Detect which cell encompasses the target text, then output its [x, y] center coordinate. 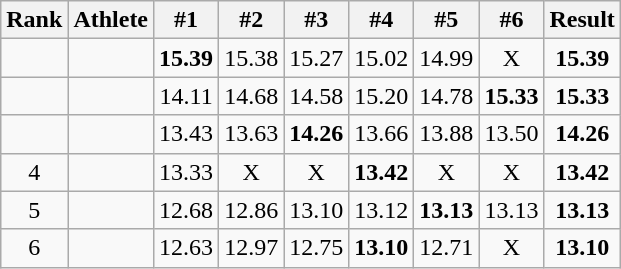
14.99 [446, 58]
15.02 [382, 58]
6 [34, 248]
13.66 [382, 134]
5 [34, 210]
14.58 [316, 96]
Result [582, 20]
12.86 [252, 210]
13.33 [186, 172]
#4 [382, 20]
12.71 [446, 248]
12.63 [186, 248]
13.12 [382, 210]
12.97 [252, 248]
#1 [186, 20]
15.27 [316, 58]
14.68 [252, 96]
Athlete [111, 20]
14.78 [446, 96]
14.11 [186, 96]
13.88 [446, 134]
12.68 [186, 210]
12.75 [316, 248]
#2 [252, 20]
Rank [34, 20]
15.38 [252, 58]
13.63 [252, 134]
4 [34, 172]
#5 [446, 20]
#6 [512, 20]
13.50 [512, 134]
15.20 [382, 96]
#3 [316, 20]
13.43 [186, 134]
